Extract the [x, y] coordinate from the center of the cell holding the provided text.  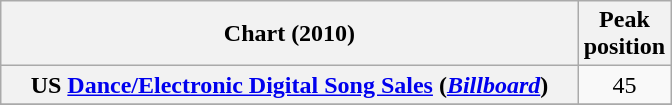
45 [624, 85]
Peakposition [624, 34]
Chart (2010) [290, 34]
US Dance/Electronic Digital Song Sales (Billboard) [290, 85]
